Scan for the cell matching the given text and deliver its [x, y] coordinate at center. 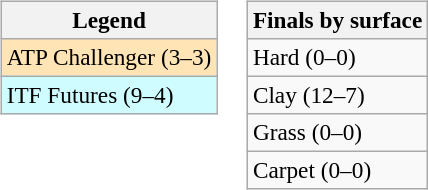
Hard (0–0) [337, 57]
Legend [108, 20]
Clay (12–7) [337, 95]
ATP Challenger (3–3) [108, 57]
Grass (0–0) [337, 133]
Finals by surface [337, 20]
ITF Futures (9–4) [108, 95]
Carpet (0–0) [337, 171]
